Return the [x, y] coordinate for the center point of the cell that contains the specified text.  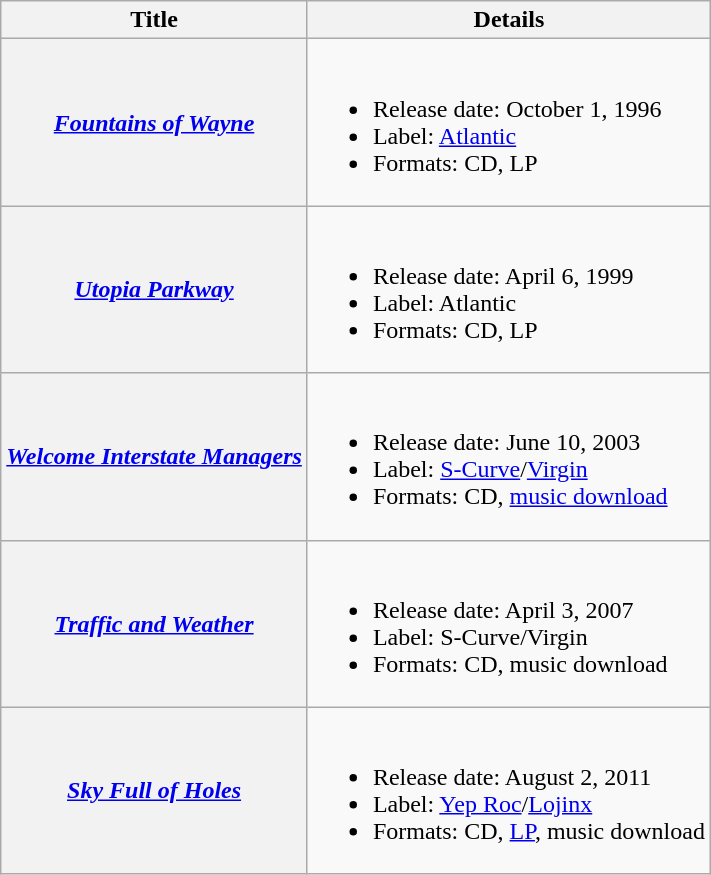
Utopia Parkway [154, 290]
Traffic and Weather [154, 624]
Release date: October 1, 1996Label: AtlanticFormats: CD, LP [508, 122]
Sky Full of Holes [154, 790]
Fountains of Wayne [154, 122]
Details [508, 20]
Welcome Interstate Managers [154, 456]
Release date: April 6, 1999Label: AtlanticFormats: CD, LP [508, 290]
Title [154, 20]
Release date: April 3, 2007Label: S-Curve/VirginFormats: CD, music download [508, 624]
Release date: August 2, 2011Label: Yep Roc/LojinxFormats: CD, LP, music download [508, 790]
Release date: June 10, 2003Label: S-Curve/VirginFormats: CD, music download [508, 456]
